Provide the [X, Y] coordinate of the cell's center where the given text is located.  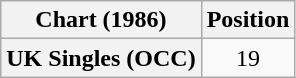
UK Singles (OCC) [101, 58]
19 [248, 58]
Position [248, 20]
Chart (1986) [101, 20]
